From the cell containing the given text, extract its center point as [x, y] coordinate. 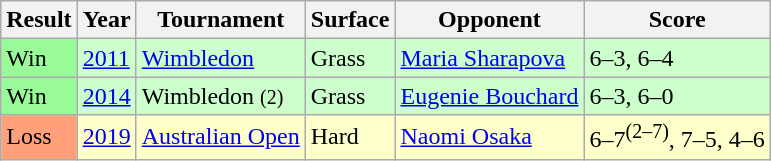
Result [39, 20]
2014 [106, 96]
Opponent [490, 20]
Eugenie Bouchard [490, 96]
Wimbledon [220, 58]
2011 [106, 58]
6–7(2–7), 7–5, 4–6 [677, 138]
Year [106, 20]
Australian Open [220, 138]
6–3, 6–4 [677, 58]
Naomi Osaka [490, 138]
6–3, 6–0 [677, 96]
Tournament [220, 20]
Score [677, 20]
Wimbledon (2) [220, 96]
Maria Sharapova [490, 58]
Surface [350, 20]
Loss [39, 138]
2019 [106, 138]
Hard [350, 138]
